Output the (x, y) coordinate of the center of the cell containing the given text.  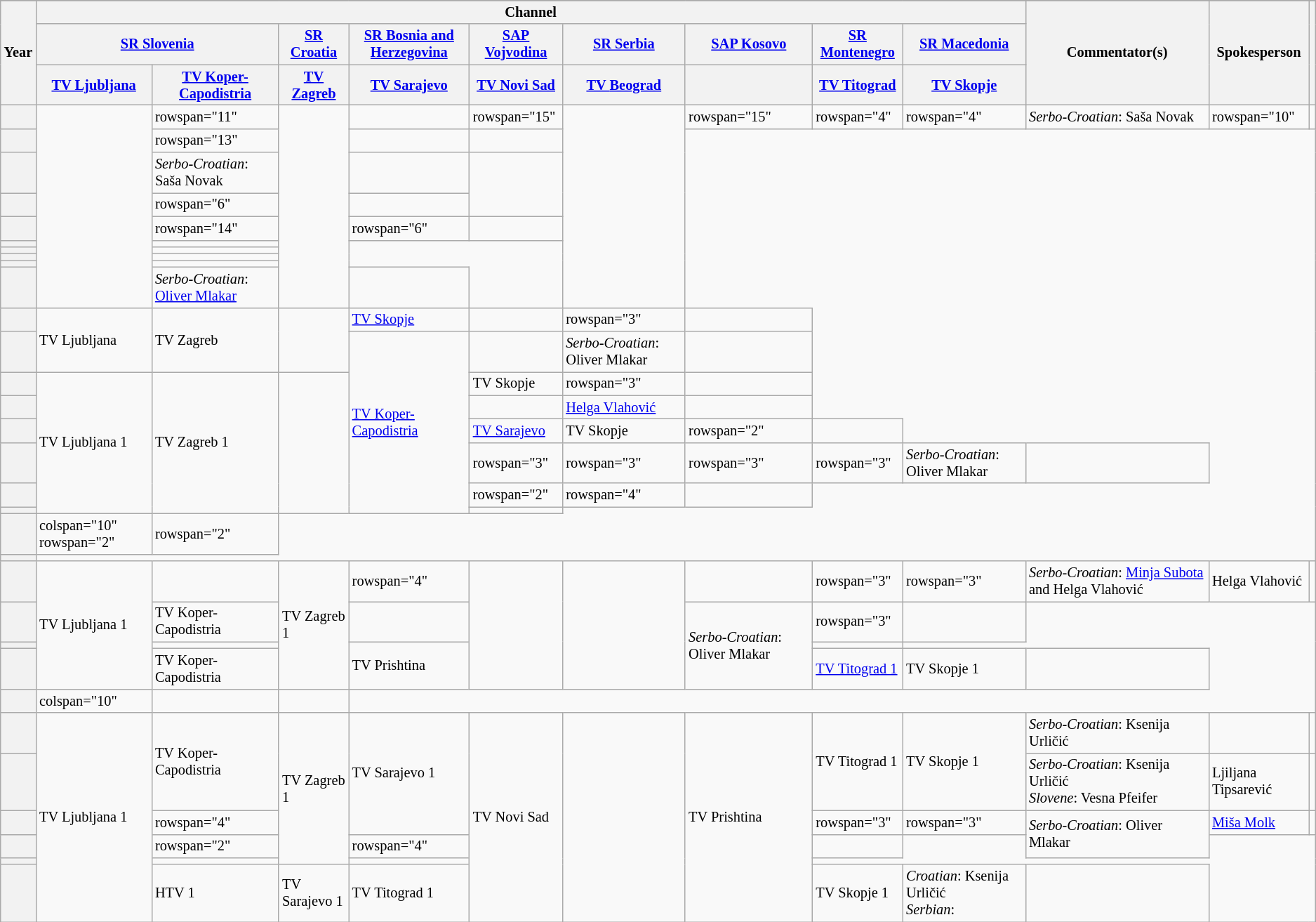
HTV 1 (215, 893)
SR Macedonia (964, 44)
rowspan="11" (215, 117)
TV Titograd (858, 85)
rowspan="13" (215, 140)
SR Slovenia (157, 44)
SR Montenegro (858, 44)
colspan="10" (94, 701)
SR Bosnia and Herzegovina (409, 44)
Year (18, 52)
TV Beograd (623, 85)
Spokesperson (1259, 52)
Miša Molk (1259, 822)
Ljiljana Tipsarević (1259, 782)
colspan="10" rowspan="2" (94, 534)
Serbo-Croatian: Minja Subota and Helga Vlahović (1117, 581)
Croatian: Ksenija UrličićSerbian: (964, 893)
SAP Kosovo (748, 44)
Channel (531, 12)
Serbo-Croatian: Ksenija UrličićSlovene: Vesna Pfeifer (1117, 782)
rowspan="10" (1259, 117)
rowspan="14" (215, 228)
SR Croatia (314, 44)
Commentator(s) (1117, 52)
SR Serbia (623, 44)
Serbo-Croatian: Ksenija Urličić (1117, 733)
SAP Vojvodina (517, 44)
